Capture the cell that displays the provided text and extract its [X, Y] central coordinate. 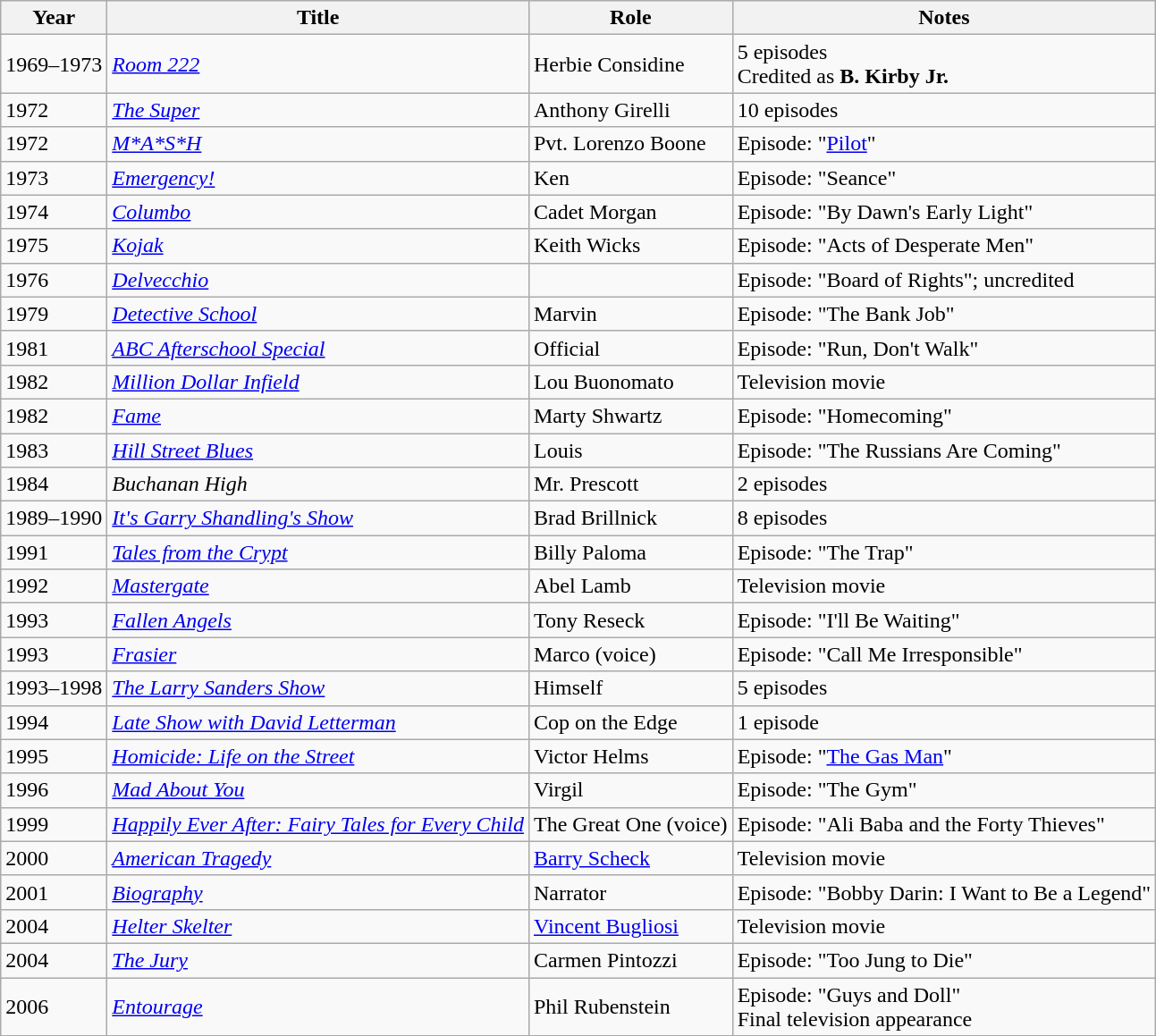
Virgil [630, 790]
Entourage [318, 1007]
Episode: "The Russians Are Coming" [944, 450]
1 episode [944, 722]
Marty Shwartz [630, 416]
Episode: "Call Me Irresponsible" [944, 654]
The Jury [318, 960]
Official [630, 348]
1999 [54, 824]
Room 222 [318, 64]
Brad Brillnick [630, 518]
Detective School [318, 314]
1991 [54, 552]
The Larry Sanders Show [318, 688]
Louis [630, 450]
Columbo [318, 212]
Marco (voice) [630, 654]
Episode: "Homecoming" [944, 416]
1996 [54, 790]
1983 [54, 450]
5 episodes [944, 688]
Phil Rubenstein [630, 1007]
1984 [54, 484]
Carmen Pintozzi [630, 960]
1994 [54, 722]
Episode: "Guys and Doll"Final television appearance [944, 1007]
Notes [944, 18]
2 episodes [944, 484]
Delvecchio [318, 280]
American Tragedy [318, 858]
Episode: "The Bank Job" [944, 314]
1974 [54, 212]
ABC Afterschool Special [318, 348]
Episode: "Seance" [944, 178]
1992 [54, 586]
Episode: "I'll Be Waiting" [944, 620]
Frasier [318, 654]
Role [630, 18]
Episode: "Board of Rights"; uncredited [944, 280]
Episode: "Too Jung to Die" [944, 960]
5 episodesCredited as B. Kirby Jr. [944, 64]
Anthony Girelli [630, 110]
Narrator [630, 892]
Title [318, 18]
1989–1990 [54, 518]
Late Show with David Letterman [318, 722]
Tales from the Crypt [318, 552]
Episode: "The Trap" [944, 552]
Barry Scheck [630, 858]
Biography [318, 892]
1993–1998 [54, 688]
Keith Wicks [630, 246]
Happily Ever After: Fairy Tales for Every Child [318, 824]
Episode: "The Gym" [944, 790]
2000 [54, 858]
Hill Street Blues [318, 450]
Marvin [630, 314]
Herbie Considine [630, 64]
Victor Helms [630, 756]
Fame [318, 416]
Billy Paloma [630, 552]
Tony Reseck [630, 620]
Episode: "By Dawn's Early Light" [944, 212]
Episode: "The Gas Man" [944, 756]
1981 [54, 348]
Mastergate [318, 586]
1976 [54, 280]
Mad About You [318, 790]
Year [54, 18]
10 episodes [944, 110]
M*A*S*H [318, 144]
Mr. Prescott [630, 484]
Vincent Bugliosi [630, 926]
Abel Lamb [630, 586]
Ken [630, 178]
Kojak [318, 246]
1975 [54, 246]
Lou Buonomato [630, 382]
Episode: "Bobby Darin: I Want to Be a Legend" [944, 892]
Cadet Morgan [630, 212]
Buchanan High [318, 484]
It's Garry Shandling's Show [318, 518]
The Great One (voice) [630, 824]
Episode: "Pilot" [944, 144]
Episode: "Run, Don't Walk" [944, 348]
Fallen Angels [318, 620]
2006 [54, 1007]
Million Dollar Infield [318, 382]
Pvt. Lorenzo Boone [630, 144]
2001 [54, 892]
Cop on the Edge [630, 722]
Helter Skelter [318, 926]
1995 [54, 756]
Episode: "Acts of Desperate Men" [944, 246]
1973 [54, 178]
The Super [318, 110]
Emergency! [318, 178]
Himself [630, 688]
1969–1973 [54, 64]
1979 [54, 314]
Homicide: Life on the Street [318, 756]
Episode: "Ali Baba and the Forty Thieves" [944, 824]
8 episodes [944, 518]
